Extract the (X, Y) coordinate from the center of the cell holding the provided text.  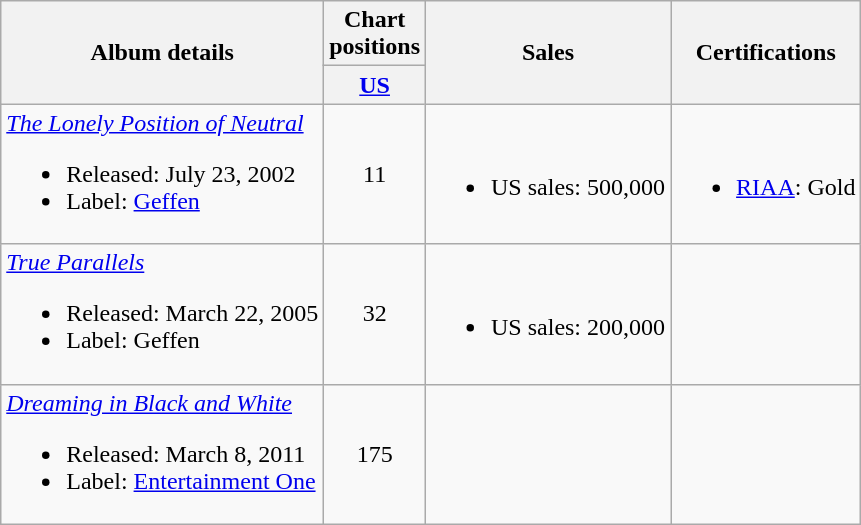
Album details (162, 52)
True ParallelsReleased: March 22, 2005Label: Geffen (162, 314)
175 (375, 454)
The Lonely Position of NeutralReleased: July 23, 2002Label: Geffen (162, 174)
RIAA: Gold (766, 174)
32 (375, 314)
Sales (548, 52)
11 (375, 174)
Chart positions (375, 34)
US sales: 200,000 (548, 314)
US (375, 85)
US sales: 500,000 (548, 174)
Certifications (766, 52)
Dreaming in Black and WhiteReleased: March 8, 2011Label: Entertainment One (162, 454)
